Return [X, Y] of the center of cell containing provided text 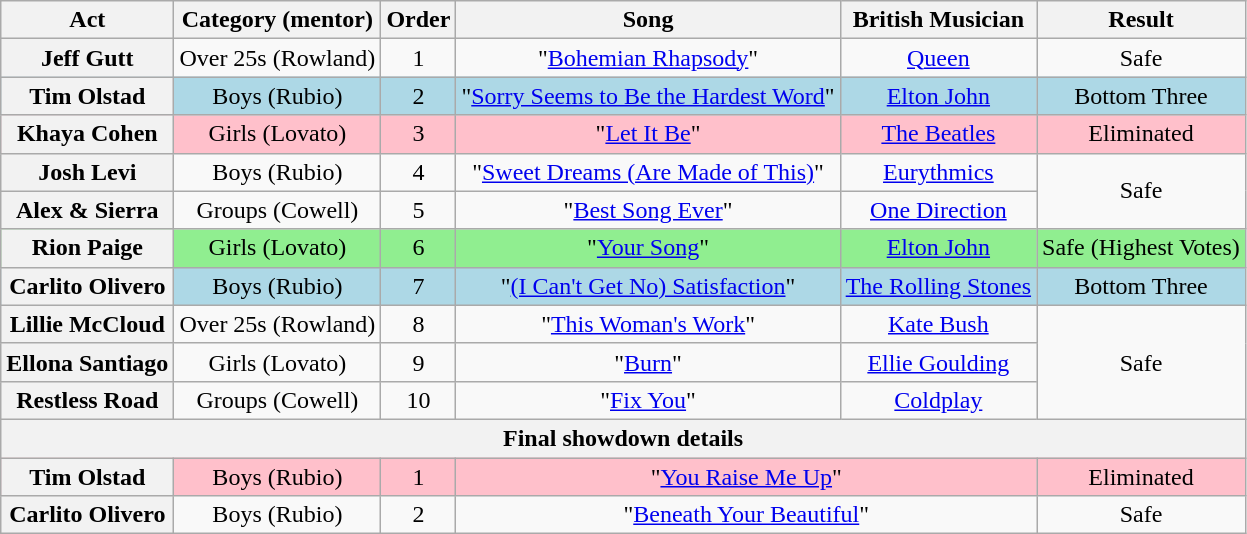
Lillie McCloud [88, 324]
"Sweet Dreams (Are Made of This)" [648, 172]
6 [418, 248]
"Burn" [648, 362]
Category (mentor) [278, 20]
10 [418, 400]
8 [418, 324]
Ellona Santiago [88, 362]
Khaya Cohen [88, 134]
Act [88, 20]
"Fix You" [648, 400]
The Rolling Stones [938, 286]
Ellie Goulding [938, 362]
Queen [938, 58]
Jeff Gutt [88, 58]
Result [1142, 20]
The Beatles [938, 134]
"Sorry Seems to Be the Hardest Word" [648, 96]
"Best Song Ever" [648, 210]
5 [418, 210]
Final showdown details [624, 438]
"(I Can't Get No) Satisfaction" [648, 286]
9 [418, 362]
Song [648, 20]
British Musician [938, 20]
3 [418, 134]
One Direction [938, 210]
Coldplay [938, 400]
Eurythmics [938, 172]
4 [418, 172]
"Bohemian Rhapsody" [648, 58]
"Your Song" [648, 248]
"Let It Be" [648, 134]
Kate Bush [938, 324]
Josh Levi [88, 172]
"You Raise Me Up" [746, 477]
"Beneath Your Beautiful" [746, 515]
Safe (Highest Votes) [1142, 248]
"This Woman's Work" [648, 324]
7 [418, 286]
Order [418, 20]
Restless Road [88, 400]
Alex & Sierra [88, 210]
Rion Paige [88, 248]
